For the text-containing cell, return its midpoint in (x, y) coordinate format. 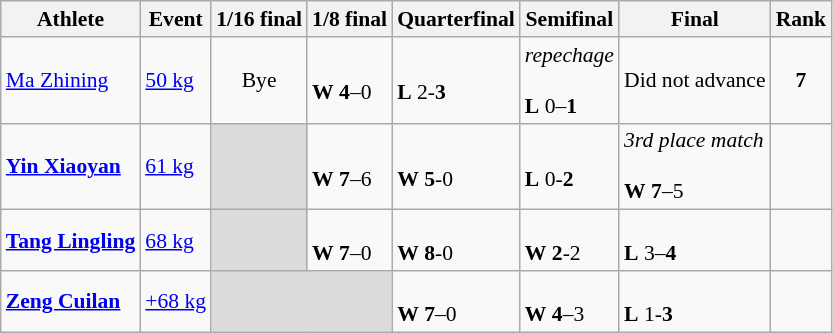
L 1-3 (695, 302)
Ma Zhining (71, 80)
W 5-0 (456, 166)
1/16 final (259, 19)
Tang Lingling (71, 240)
Athlete (71, 19)
W 2-2 (570, 240)
L 3–4 (695, 240)
+68 kg (176, 302)
L 0-2 (570, 166)
W 8-0 (456, 240)
68 kg (176, 240)
7 (802, 80)
Semifinal (570, 19)
Did not advance (695, 80)
Zeng Cuilan (71, 302)
Rank (802, 19)
Bye (259, 80)
W 7–6 (350, 166)
3rd place matchW 7–5 (695, 166)
W 4–0 (350, 80)
L 2-3 (456, 80)
Event (176, 19)
50 kg (176, 80)
Final (695, 19)
Quarterfinal (456, 19)
61 kg (176, 166)
Yin Xiaoyan (71, 166)
1/8 final (350, 19)
repechageL 0–1 (570, 80)
W 4–3 (570, 302)
